For the text-containing cell, return its midpoint in (X, Y) coordinate format. 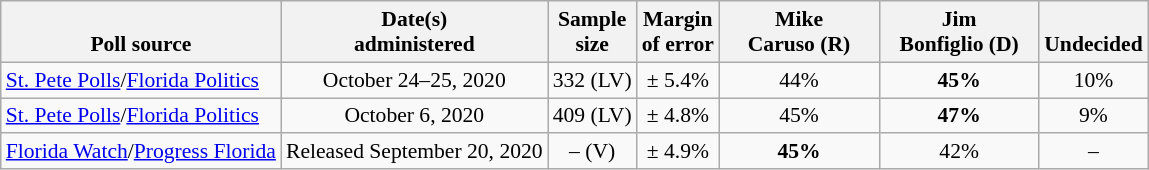
10% (1093, 80)
– (V) (592, 152)
JimBonfiglio (D) (959, 32)
MikeCaruso (R) (799, 32)
Released September 20, 2020 (414, 152)
Samplesize (592, 32)
Marginof error (678, 32)
October 6, 2020 (414, 116)
October 24–25, 2020 (414, 80)
Poll source (141, 32)
– (1093, 152)
± 4.8% (678, 116)
332 (LV) (592, 80)
42% (959, 152)
± 5.4% (678, 80)
9% (1093, 116)
409 (LV) (592, 116)
Florida Watch/Progress Florida (141, 152)
47% (959, 116)
Date(s)administered (414, 32)
Undecided (1093, 32)
44% (799, 80)
± 4.9% (678, 152)
